Provide the (X, Y) coordinate of the cell's center where the given text is located.  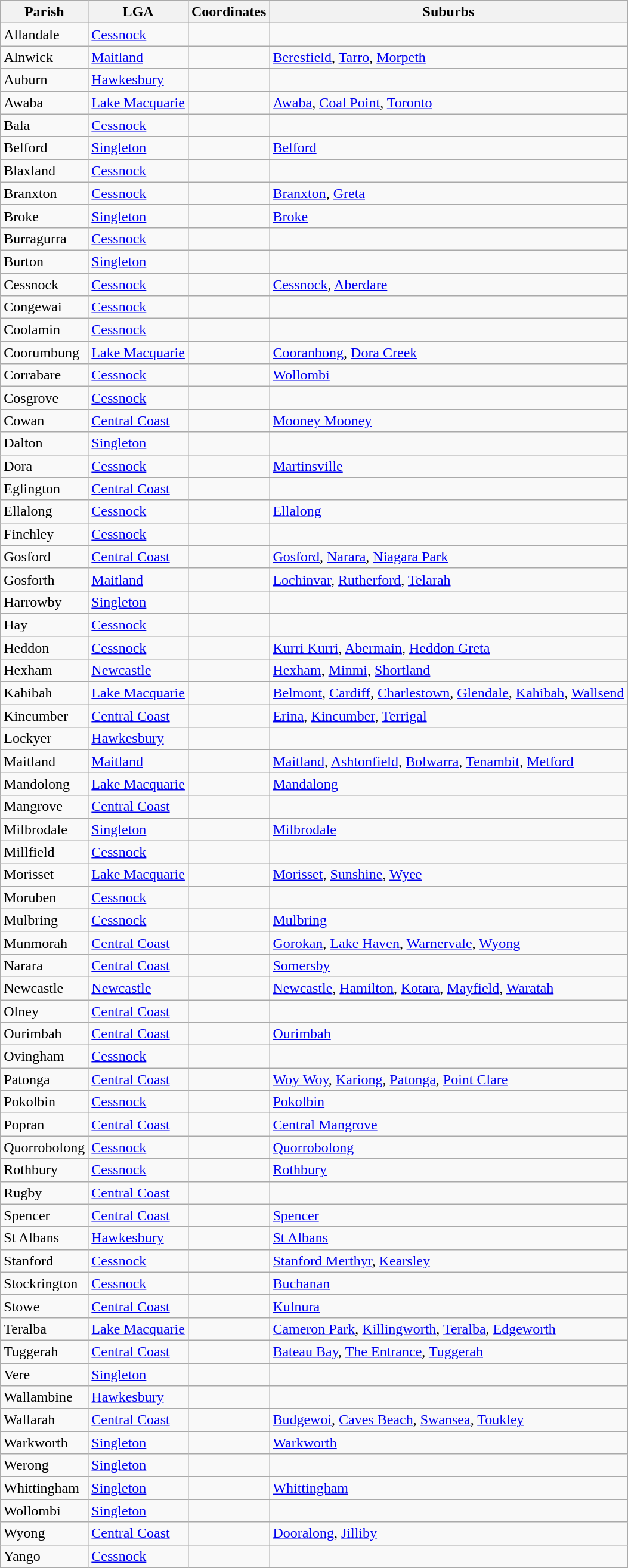
Cosgrove (44, 398)
Newcastle, Hamilton, Kotara, Mayfield, Waratah (448, 988)
Gosford (44, 557)
Gosford, Narara, Niagara Park (448, 557)
Wyong (44, 1533)
Burton (44, 261)
Buchanan (448, 1283)
Lockyer (44, 739)
Suburbs (448, 12)
Awaba (44, 103)
Eglington (44, 489)
Wallarah (44, 1420)
Werong (44, 1465)
Budgewoi, Caves Beach, Swansea, Toukley (448, 1420)
Somersby (448, 965)
Bateau Bay, The Entrance, Tuggerah (448, 1351)
Hexham (44, 671)
Kulnura (448, 1306)
Parish (44, 12)
Morisset (44, 875)
Hexham, Minmi, Shortland (448, 671)
Popran (44, 1125)
Maitland, Ashtonfield, Bolwarra, Tenambit, Metford (448, 761)
Belmont, Cardiff, Charlestown, Glendale, Kahibah, Wallsend (448, 693)
Branxton (44, 193)
Gosforth (44, 579)
Mangrove (44, 807)
Woy Woy, Kariong, Patonga, Point Clare (448, 1079)
Kincumber (44, 716)
Stanford (44, 1261)
Vere (44, 1374)
Kahibah (44, 693)
Morisset, Sunshine, Wyee (448, 875)
Blaxland (44, 171)
Hay (44, 625)
Cowan (44, 421)
Branxton, Greta (448, 193)
Dooralong, Jilliby (448, 1533)
Mandolong (44, 784)
Narara (44, 965)
Kurri Kurri, Abermain, Heddon Greta (448, 647)
Cessnock, Aberdare (448, 285)
Coordinates (228, 12)
Erina, Kincumber, Terrigal (448, 716)
Wallambine (44, 1397)
Alnwick (44, 57)
Dora (44, 466)
Millfield (44, 852)
Cooranbong, Dora Creek (448, 353)
Cameron Park, Killingworth, Teralba, Edgeworth (448, 1329)
Lochinvar, Rutherford, Telarah (448, 579)
Ovingham (44, 1057)
Coolamin (44, 330)
Dalton (44, 443)
Congewai (44, 307)
Mooney Mooney (448, 421)
Moruben (44, 897)
Stowe (44, 1306)
Rugby (44, 1193)
Finchley (44, 534)
Harrowby (44, 602)
Teralba (44, 1329)
LGA (138, 12)
Awaba, Coal Point, Toronto (448, 103)
Patonga (44, 1079)
Allandale (44, 35)
Tuggerah (44, 1351)
Bala (44, 125)
Burragurra (44, 239)
Beresfield, Tarro, Morpeth (448, 57)
Gorokan, Lake Haven, Warnervale, Wyong (448, 943)
Mandalong (448, 784)
Auburn (44, 80)
Heddon (44, 647)
Olney (44, 1011)
Stanford Merthyr, Kearsley (448, 1261)
Central Mangrove (448, 1125)
Yango (44, 1556)
Martinsville (448, 466)
Stockrington (44, 1283)
Munmorah (44, 943)
Coorumbung (44, 353)
Corrabare (44, 375)
